Return the [x, y] coordinate for the center point of the cell that contains the specified text.  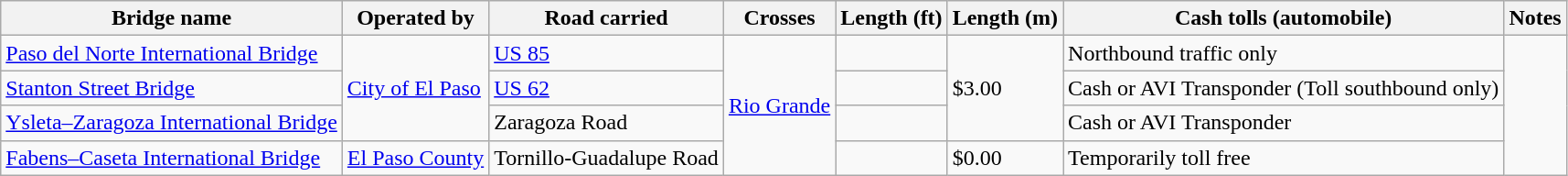
US 85 [607, 53]
$0.00 [1005, 158]
Cash or AVI Transponder (Toll southbound only) [1284, 88]
Northbound traffic only [1284, 53]
Cash or AVI Transponder [1284, 123]
Temporarily toll free [1284, 158]
Crosses [779, 18]
Bridge name [172, 18]
$3.00 [1005, 88]
Notes [1535, 18]
Length (m) [1005, 18]
El Paso County [415, 158]
City of El Paso [415, 88]
Zaragoza Road [607, 123]
Cash tolls (automobile) [1284, 18]
Ysleta–Zaragoza International Bridge [172, 123]
Operated by [415, 18]
Length (ft) [891, 18]
Fabens–Caseta International Bridge [172, 158]
Rio Grande [779, 105]
US 62 [607, 88]
Stanton Street Bridge [172, 88]
Tornillo-Guadalupe Road [607, 158]
Road carried [607, 18]
Paso del Norte International Bridge [172, 53]
